For the text-containing cell, return its midpoint in (x, y) coordinate format. 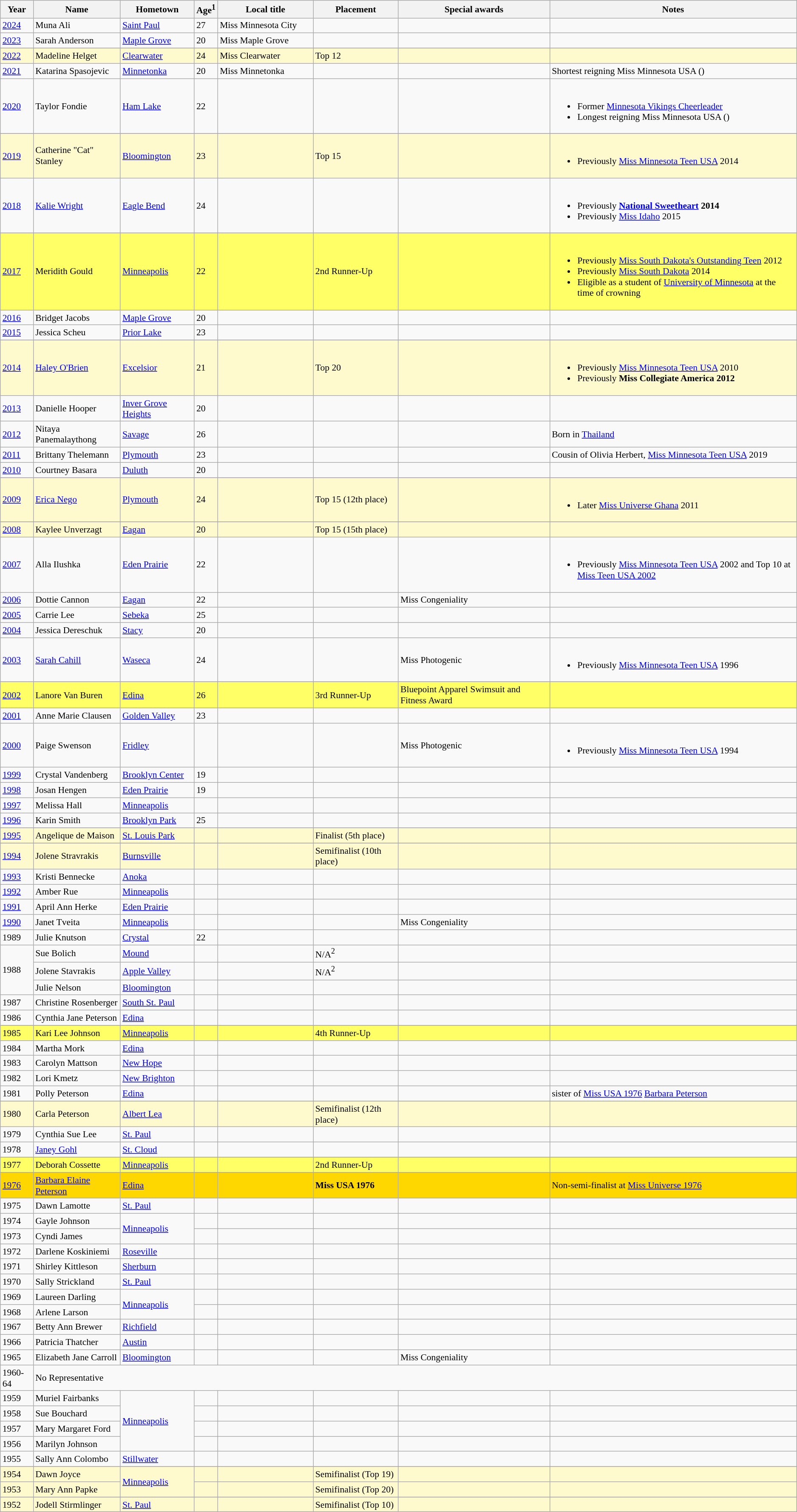
2019 (17, 156)
1993 (17, 877)
Shortest reigning Miss Minnesota USA () (673, 71)
Cynthia Sue Lee (77, 1135)
South St. Paul (157, 1003)
Martha Mork (77, 1048)
Cynthia Jane Peterson (77, 1018)
No Representative (415, 1378)
Meridith Gould (77, 272)
Ham Lake (157, 106)
Previously Miss Minnesota Teen USA 2002 and Top 10 at Miss Teen USA 2002 (673, 565)
Miss USA 1976 (356, 1186)
27 (206, 25)
Top 20 (356, 368)
Kaylee Unverzagt (77, 529)
Taylor Fondie (77, 106)
2014 (17, 368)
Madeline Helget (77, 56)
Dawn Joyce (77, 1474)
Inver Grove Heights (157, 409)
Muriel Fairbanks (77, 1399)
Arlene Larson (77, 1312)
2006 (17, 600)
1992 (17, 892)
Muna Ali (77, 25)
2000 (17, 745)
1960-64 (17, 1378)
Brittany Thelemann (77, 455)
2012 (17, 434)
1982 (17, 1079)
Catherine "Cat" Stanley (77, 156)
Carolyn Mattson (77, 1063)
Roseville (157, 1252)
Sally Ann Colombo (77, 1459)
Crystal Vandenberg (77, 775)
Top 15 (15th place) (356, 529)
2005 (17, 615)
Excelsior (157, 368)
Golden Valley (157, 716)
Sherburn (157, 1267)
1989 (17, 937)
Austin (157, 1342)
1953 (17, 1489)
Darlene Koskiniemi (77, 1252)
Saint Paul (157, 25)
Courtney Basara (77, 470)
Special awards (474, 9)
2021 (17, 71)
Janey Gohl (77, 1150)
Semifinalist (Top 20) (356, 1489)
1979 (17, 1135)
Former Minnesota Vikings CheerleaderLongest reigning Miss Minnesota USA () (673, 106)
Local title (265, 9)
1957 (17, 1429)
1978 (17, 1150)
2010 (17, 470)
Julie Nelson (77, 988)
Amber Rue (77, 892)
Deborah Cossette (77, 1165)
Previously Miss Minnesota Teen USA 2010Previously Miss Collegiate America 2012 (673, 368)
Bluepoint Apparel Swimsuit and Fitness Award (474, 695)
1968 (17, 1312)
2008 (17, 529)
Dottie Cannon (77, 600)
Lori Kmetz (77, 1079)
2024 (17, 25)
1977 (17, 1165)
Kari Lee Johnson (77, 1033)
Semifinalist (Top 19) (356, 1474)
Shirley Kittleson (77, 1267)
2001 (17, 716)
sister of Miss USA 1976 Barbara Peterson (673, 1094)
Anne Marie Clausen (77, 716)
1959 (17, 1399)
2018 (17, 206)
Polly Peterson (77, 1094)
Later Miss Universe Ghana 2011 (673, 500)
Brooklyn Park (157, 821)
Katarina Spasojevic (77, 71)
Kalie Wright (77, 206)
1986 (17, 1018)
2017 (17, 272)
New Hope (157, 1063)
Carrie Lee (77, 615)
Karin Smith (77, 821)
2015 (17, 333)
1973 (17, 1237)
1969 (17, 1297)
Betty Ann Brewer (77, 1327)
1995 (17, 836)
Kristi Bennecke (77, 877)
Cyndi James (77, 1237)
1985 (17, 1033)
Semifinalist (12th place) (356, 1114)
Josan Hengen (77, 790)
1987 (17, 1003)
1999 (17, 775)
Barbara Elaine Peterson (77, 1186)
Savage (157, 434)
Julie Knutson (77, 937)
Richfield (157, 1327)
3rd Runner-Up (356, 695)
1965 (17, 1358)
St. Louis Park (157, 836)
2020 (17, 106)
2013 (17, 409)
Erica Nego (77, 500)
1984 (17, 1048)
Top 12 (356, 56)
2011 (17, 455)
1967 (17, 1327)
Previously Miss Minnesota Teen USA 1996 (673, 660)
2009 (17, 500)
Gayle Johnson (77, 1221)
1983 (17, 1063)
Sebeka (157, 615)
2016 (17, 318)
Previously Miss Minnesota Teen USA 2014 (673, 156)
Anoka (157, 877)
Dawn Lamotte (77, 1206)
Melissa Hall (77, 805)
Bridget Jacobs (77, 318)
1991 (17, 907)
Miss Minnetonka (265, 71)
Sue Bolich (77, 954)
1974 (17, 1221)
Miss Maple Grove (265, 41)
Albert Lea (157, 1114)
Christine Rosenberger (77, 1003)
2007 (17, 565)
Sarah Cahill (77, 660)
1976 (17, 1186)
2003 (17, 660)
Name (77, 9)
Semifinalist (10th place) (356, 856)
Alla Ilushka (77, 565)
1970 (17, 1282)
Danielle Hooper (77, 409)
Mary Ann Papke (77, 1489)
Jessica Scheu (77, 333)
1956 (17, 1444)
Crystal (157, 937)
1990 (17, 922)
Eagle Bend (157, 206)
Non-semi-finalist at Miss Universe 1976 (673, 1186)
Prior Lake (157, 333)
1988 (17, 970)
1981 (17, 1094)
1958 (17, 1414)
Jolene Stravrakis (77, 856)
Mary Margaret Ford (77, 1429)
Janet Tveita (77, 922)
Notes (673, 9)
1996 (17, 821)
Miss Clearwater (265, 56)
2022 (17, 56)
Duluth (157, 470)
1997 (17, 805)
Waseca (157, 660)
Top 15 (356, 156)
Sarah Anderson (77, 41)
21 (206, 368)
1955 (17, 1459)
Stillwater (157, 1459)
Fridley (157, 745)
Sally Strickland (77, 1282)
Finalist (5th place) (356, 836)
Nitaya Panemalaythong (77, 434)
Jolene Stavrakis (77, 971)
Paige Swenson (77, 745)
Previously Miss Minnesota Teen USA 1994 (673, 745)
Laureen Darling (77, 1297)
Jessica Dereschuk (77, 630)
Elizabeth Jane Carroll (77, 1358)
1980 (17, 1114)
Cousin of Olivia Herbert, Miss Minnesota Teen USA 2019 (673, 455)
1954 (17, 1474)
1994 (17, 856)
Brooklyn Center (157, 775)
St. Cloud (157, 1150)
2023 (17, 41)
4th Runner-Up (356, 1033)
Haley O'Brien (77, 368)
Mound (157, 954)
Age1 (206, 9)
New Brighton (157, 1079)
1975 (17, 1206)
Apple Valley (157, 971)
April Ann Herke (77, 907)
Stacy (157, 630)
Previously National Sweetheart 2014Previously Miss Idaho 2015 (673, 206)
Year (17, 9)
Angelique de Maison (77, 836)
Hometown (157, 9)
2002 (17, 695)
Patricia Thatcher (77, 1342)
Born in Thailand (673, 434)
Clearwater (157, 56)
Carla Peterson (77, 1114)
Burnsville (157, 856)
1998 (17, 790)
1966 (17, 1342)
Placement (356, 9)
Top 15 (12th place) (356, 500)
Lanore Van Buren (77, 695)
Miss Minnesota City (265, 25)
Marilyn Johnson (77, 1444)
1972 (17, 1252)
Minnetonka (157, 71)
1971 (17, 1267)
Sue Bouchard (77, 1414)
2004 (17, 630)
